Return [X, Y] of the center of cell containing provided text 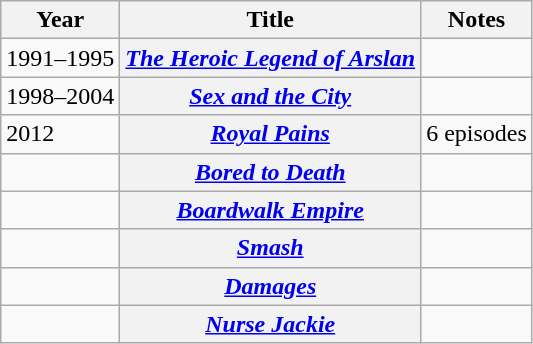
Sex and the City [270, 96]
Year [60, 20]
2012 [60, 134]
1998–2004 [60, 96]
Title [270, 20]
Nurse Jackie [270, 324]
Smash [270, 248]
Bored to Death [270, 172]
The Heroic Legend of Arslan [270, 58]
Damages [270, 286]
Notes [477, 20]
Boardwalk Empire [270, 210]
Royal Pains [270, 134]
1991–1995 [60, 58]
6 episodes [477, 134]
